Return [X, Y] of the center of cell containing provided text 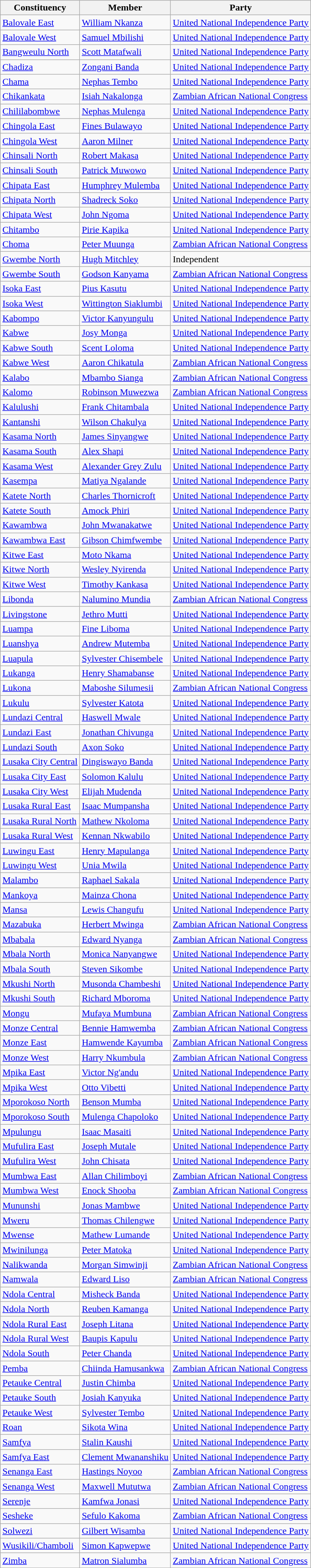
Chama [40, 82]
Gwembe North [40, 259]
Sefulo Kakoma [125, 1516]
Mufulira West [40, 1161]
Katete South [40, 510]
Aaron Milner [125, 141]
Henry Mapulanga [125, 850]
Nalikwanda [40, 1265]
Isaac Masaiti [125, 1132]
Peter Matoka [125, 1250]
Hugh Mitchley [125, 259]
Isiah Nakalonga [125, 96]
Ndola Central [40, 1294]
Nephas Mulenga [125, 111]
Isaac Mumpansha [125, 806]
Lusaka City East [40, 777]
Maxwell Mututwa [125, 1486]
Mporokoso South [40, 1117]
Raphael Sakala [125, 880]
Choma [40, 244]
Sylvester Katota [125, 703]
Lundazi South [40, 747]
Mathew Nkoloma [125, 821]
Chadiza [40, 67]
Josiah Kanyuka [125, 1398]
Mpika West [40, 1087]
Thomas Chilengwe [125, 1220]
Kamfwa Jonasi [125, 1501]
Herbert Mwinga [125, 925]
Malambo [40, 880]
Matron Sialumba [125, 1560]
Senanga West [40, 1486]
Solwezi [40, 1531]
Justin Chimba [125, 1383]
Mkushi North [40, 984]
Kawambwa [40, 525]
Ndola South [40, 1353]
Luwingu West [40, 865]
Allan Chilimboyi [125, 1176]
Member [125, 8]
Balovale West [40, 37]
Samuel Mbilishi [125, 37]
Ndola Rural West [40, 1338]
Gilbert Wisamba [125, 1531]
Senanga East [40, 1472]
Lusaka Rural East [40, 806]
Kasama North [40, 437]
Mumbwa West [40, 1191]
Mathew Lumande [125, 1235]
Baupis Kapulu [125, 1338]
Kalulushi [40, 407]
Peter Muunga [125, 244]
John Ngoma [125, 215]
Gwembe South [40, 274]
Jethro Mutti [125, 614]
Josy Monga [125, 333]
Sikota Wina [125, 1427]
Lusaka City Central [40, 762]
Chinsali North [40, 155]
Solomon Kalulu [125, 777]
Mbambo Sianga [125, 377]
Mainza Chona [125, 895]
Robert Makasa [125, 155]
Livingstone [40, 614]
Namwala [40, 1279]
Dingiswayo Banda [125, 762]
Chinsali South [40, 170]
Charles Thornicroft [125, 496]
Robinson Muwezwa [125, 392]
Jonas Mambwe [125, 1206]
Morgan Simwinji [125, 1265]
Amock Phiri [125, 510]
Mufaya Mumbuna [125, 1013]
Mazabuka [40, 925]
Serenje [40, 1501]
Petauke South [40, 1398]
Kabwe West [40, 362]
William Nkanza [125, 23]
Lundazi East [40, 732]
Lusaka Rural North [40, 821]
Edward Nyanga [125, 939]
Monica Nanyangwe [125, 954]
Petauke Central [40, 1383]
James Sinyangwe [125, 437]
Mankoya [40, 895]
Mpulungu [40, 1132]
Sylvester Tembo [125, 1413]
Wilson Chakulya [125, 422]
Kitwe West [40, 584]
Humphrey Mulemba [125, 185]
Kalabo [40, 377]
John Chisata [125, 1161]
Lukulu [40, 703]
Kalomo [40, 392]
Kasempa [40, 481]
Lundazi Central [40, 718]
Mununshi [40, 1206]
Kabompo [40, 318]
Maboshe Silumesii [125, 688]
Chiinda Hamusankwa [125, 1368]
Bennie Hamwemba [125, 1028]
Chingola West [40, 141]
Haswell Mwale [125, 718]
Mwense [40, 1235]
Godson Kanyama [125, 274]
Kabwe South [40, 348]
Stalin Kaushi [125, 1442]
Nephas Tembo [125, 82]
Luampa [40, 629]
Hastings Noyoo [125, 1472]
Mongu [40, 1013]
Mpika East [40, 1072]
Bangweulu North [40, 52]
Luanshya [40, 643]
Kabwe [40, 333]
Mweru [40, 1220]
Kitwe East [40, 555]
Monze West [40, 1058]
Andrew Mutemba [125, 643]
Musonda Chambeshi [125, 984]
Kawambwa East [40, 540]
Mufulira East [40, 1146]
Ndola Rural East [40, 1324]
Mulenga Chapoloko [125, 1117]
Kasama West [40, 466]
Misheck Banda [125, 1294]
Axon Soko [125, 747]
Wittington Siaklumbi [125, 303]
John Mwanakatwe [125, 525]
Lusaka City West [40, 791]
Alex Shapi [125, 451]
Samfya East [40, 1457]
Fine Liboma [125, 629]
Katete North [40, 496]
Scott Matafwali [125, 52]
Lukona [40, 688]
Pirie Kapika [125, 230]
Reuben Kamanga [125, 1309]
Gibson Chimfwembe [125, 540]
Libonda [40, 599]
Chililabombwe [40, 111]
Timothy Kankasa [125, 584]
Jonathan Chivunga [125, 732]
Chipata East [40, 185]
Frank Chitambala [125, 407]
Balovale East [40, 23]
Mbala South [40, 969]
Hamwende Kayumba [125, 1043]
Chitambo [40, 230]
Aaron Chikatula [125, 362]
Matiya Ngalande [125, 481]
Kitwe North [40, 570]
Mbabala [40, 939]
Kasama South [40, 451]
Lukanga [40, 673]
Sylvester Chisembele [125, 659]
Luwingu East [40, 850]
Zimba [40, 1560]
Simon Kapwepwe [125, 1545]
Enock Shooba [125, 1191]
Zongani Banda [125, 67]
Otto Vibetti [125, 1087]
Roan [40, 1427]
Patrick Muwowo [125, 170]
Ndola North [40, 1309]
Victor Ng'andu [125, 1072]
Clement Mwananshiku [125, 1457]
Chipata North [40, 200]
Petauke West [40, 1413]
Mansa [40, 910]
Chingola East [40, 126]
Unia Mwila [125, 865]
Benson Mumba [125, 1102]
Mumbwa East [40, 1176]
Mwinilunga [40, 1250]
Henry Shamabanse [125, 673]
Mporokoso North [40, 1102]
Fines Bulawayo [125, 126]
Lewis Changufu [125, 910]
Moto Nkama [125, 555]
Sesheke [40, 1516]
Lusaka Rural West [40, 836]
Monze East [40, 1043]
Monze Central [40, 1028]
Kennan Nkwabilo [125, 836]
Harry Nkumbula [125, 1058]
Joseph Mutale [125, 1146]
Peter Chanda [125, 1353]
Kantanshi [40, 422]
Mbala North [40, 954]
Alexander Grey Zulu [125, 466]
Luapula [40, 659]
Scent Loloma [125, 348]
Steven Sikombe [125, 969]
Samfya [40, 1442]
Pius Kasutu [125, 289]
Isoka West [40, 303]
Edward Liso [125, 1279]
Party [241, 8]
Constituency [40, 8]
Isoka East [40, 289]
Nalumino Mundia [125, 599]
Victor Kanyungulu [125, 318]
Chikankata [40, 96]
Mkushi South [40, 998]
Richard Mboroma [125, 998]
Independent [241, 259]
Pemba [40, 1368]
Shadreck Soko [125, 200]
Wusikili/Chamboli [40, 1545]
Wesley Nyirenda [125, 570]
Chipata West [40, 215]
Elijah Mudenda [125, 791]
Joseph Litana [125, 1324]
